Determine the [x, y] coordinate at the center of the cell enclosing the given text.  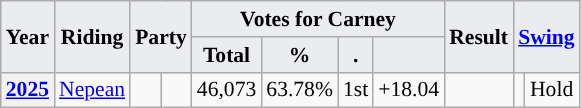
63.78% [300, 90]
% [300, 55]
Swing [546, 36]
. [356, 55]
Hold [552, 90]
1st [356, 90]
Total [226, 55]
Votes for Carney [318, 19]
Nepean [92, 90]
Result [478, 36]
+18.04 [408, 90]
46,073 [226, 90]
2025 [28, 90]
Riding [92, 36]
Party [161, 36]
Year [28, 36]
